Return [x, y] of the center of cell containing provided text 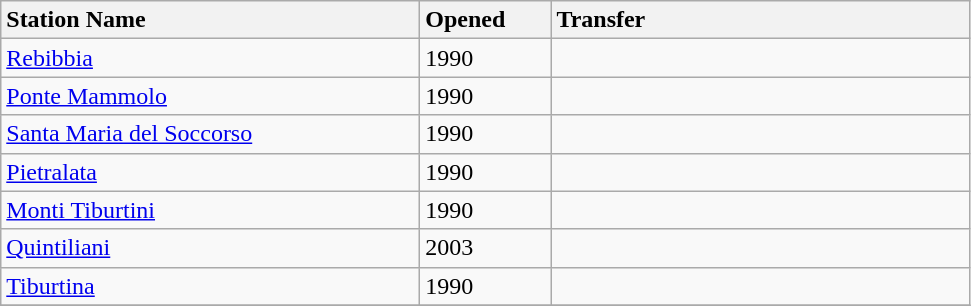
Pietralata [210, 172]
Santa Maria del Soccorso [210, 134]
Rebibbia [210, 58]
Station Name [210, 20]
Quintiliani [210, 248]
Ponte Mammolo [210, 96]
Monti Tiburtini [210, 210]
Tiburtina [210, 286]
Opened [486, 20]
Transfer [760, 20]
2003 [486, 248]
